Locate the cell with the specified text and output its [x, y] center coordinate. 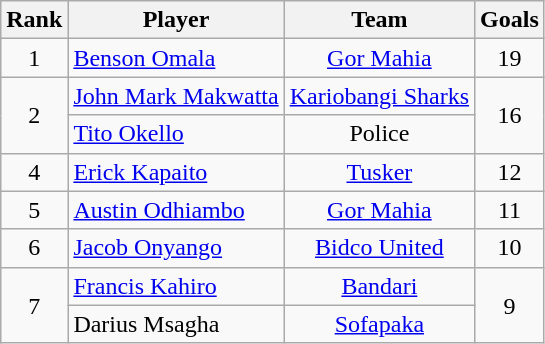
9 [510, 305]
Sofapaka [379, 324]
Goals [510, 20]
Rank [34, 20]
5 [34, 210]
Player [176, 20]
Francis Kahiro [176, 286]
7 [34, 305]
Tito Okello [176, 134]
Darius Msagha [176, 324]
Benson Omala [176, 58]
Bidco United [379, 248]
6 [34, 248]
Austin Odhiambo [176, 210]
Police [379, 134]
12 [510, 172]
11 [510, 210]
Team [379, 20]
16 [510, 115]
4 [34, 172]
Bandari [379, 286]
2 [34, 115]
Kariobangi Sharks [379, 96]
10 [510, 248]
Erick Kapaito [176, 172]
1 [34, 58]
John Mark Makwatta [176, 96]
Tusker [379, 172]
19 [510, 58]
Jacob Onyango [176, 248]
